Locate the cell with the specified text and output its (x, y) center coordinate. 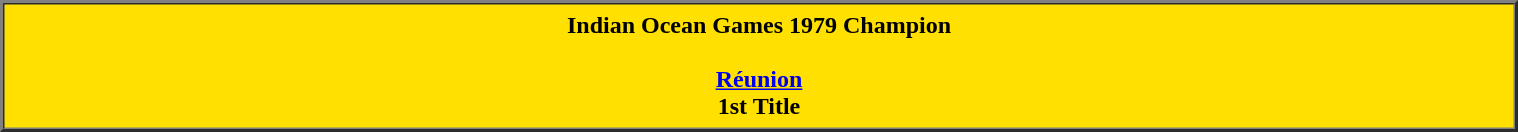
Indian Ocean Games 1979 Champion Réunion1st Title (760, 66)
